Determine the (X, Y) coordinate at the center of the cell enclosing the given text.  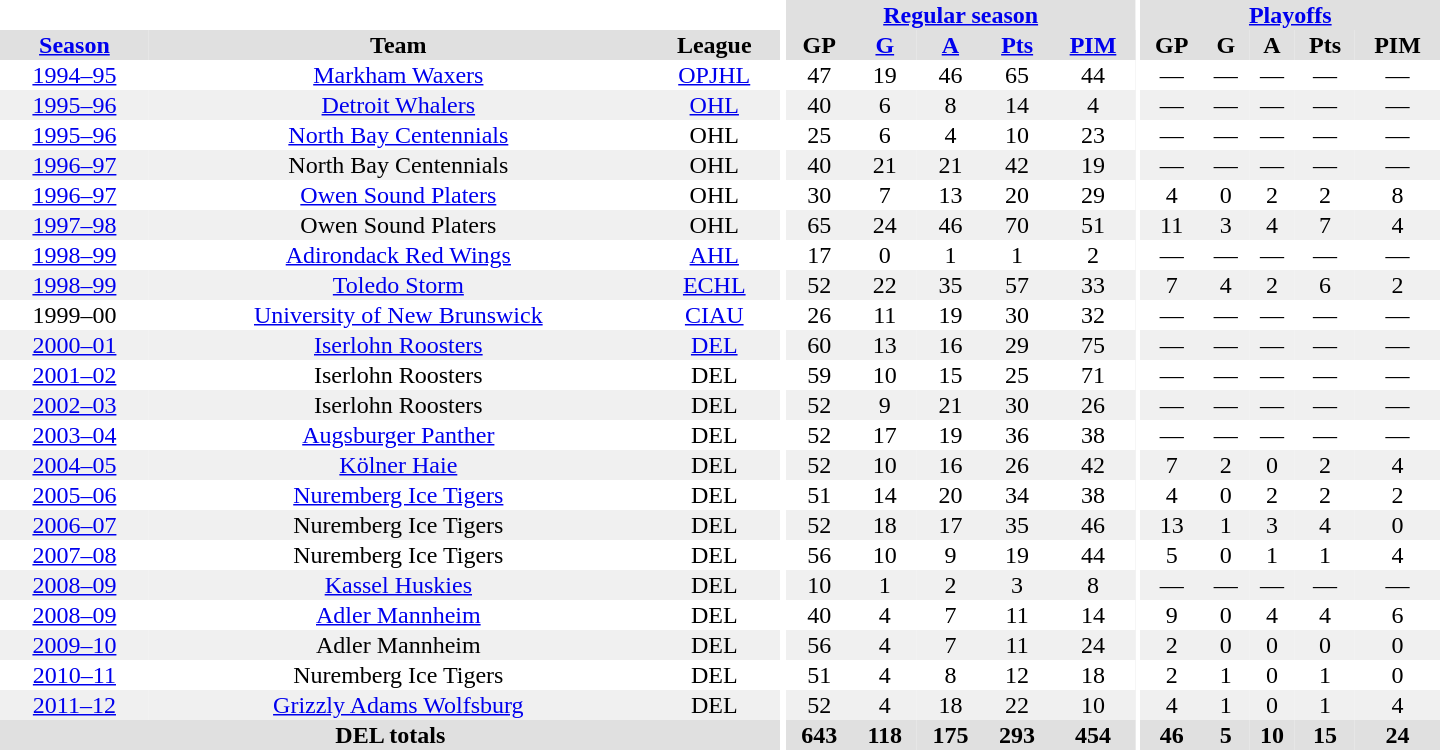
Regular season (961, 15)
Kassel Huskies (398, 585)
University of New Brunswick (398, 315)
Season (74, 45)
2002–03 (74, 405)
Grizzly Adams Wolfsburg (398, 705)
1999–00 (74, 315)
70 (1018, 225)
75 (1092, 345)
60 (820, 345)
Playoffs (1290, 15)
DEL totals (390, 735)
CIAU (714, 315)
57 (1018, 285)
Team (398, 45)
175 (950, 735)
293 (1018, 735)
2010–11 (74, 675)
Toledo Storm (398, 285)
Adirondack Red Wings (398, 255)
2003–04 (74, 435)
Kölner Haie (398, 465)
71 (1092, 375)
59 (820, 375)
ECHL (714, 285)
2000–01 (74, 345)
454 (1092, 735)
Markham Waxers (398, 75)
2005–06 (74, 495)
33 (1092, 285)
34 (1018, 495)
23 (1092, 135)
2001–02 (74, 375)
Augsburger Panther (398, 435)
OPJHL (714, 75)
643 (820, 735)
AHL (714, 255)
36 (1018, 435)
47 (820, 75)
2004–05 (74, 465)
1994–95 (74, 75)
2009–10 (74, 645)
League (714, 45)
1997–98 (74, 225)
118 (885, 735)
32 (1092, 315)
12 (1018, 675)
2006–07 (74, 525)
2011–12 (74, 705)
2007–08 (74, 555)
Detroit Whalers (398, 105)
